Determine the (x, y) coordinate at the center of the cell enclosing the given text.  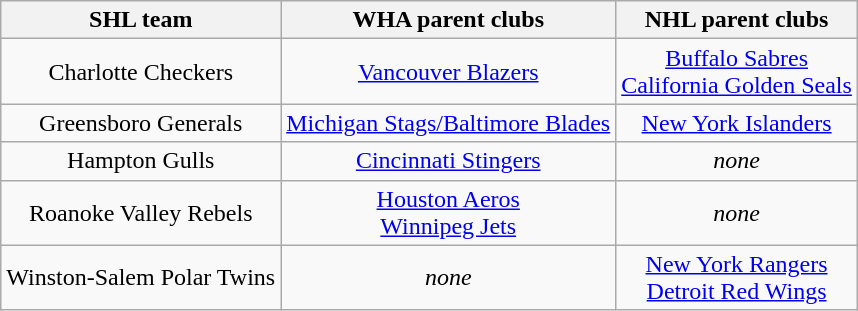
NHL parent clubs (737, 20)
Buffalo SabresCalifornia Golden Seals (737, 72)
New York Islanders (737, 123)
Houston AerosWinnipeg Jets (448, 212)
Vancouver Blazers (448, 72)
Roanoke Valley Rebels (141, 212)
Hampton Gulls (141, 161)
Charlotte Checkers (141, 72)
New York RangersDetroit Red Wings (737, 278)
Winston-Salem Polar Twins (141, 278)
Greensboro Generals (141, 123)
Michigan Stags/Baltimore Blades (448, 123)
SHL team (141, 20)
Cincinnati Stingers (448, 161)
WHA parent clubs (448, 20)
